Capture the cell that displays the provided text and extract its [x, y] central coordinate. 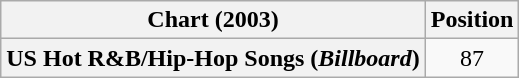
US Hot R&B/Hip-Hop Songs (Billboard) [213, 58]
Chart (2003) [213, 20]
Position [472, 20]
87 [472, 58]
